Identify which cell holds the provided text, then report its [X, Y] central coordinate. 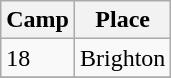
Brighton [122, 58]
Place [122, 20]
18 [38, 58]
Camp [38, 20]
